Extract the (x, y) coordinate from the center of the cell holding the provided text.  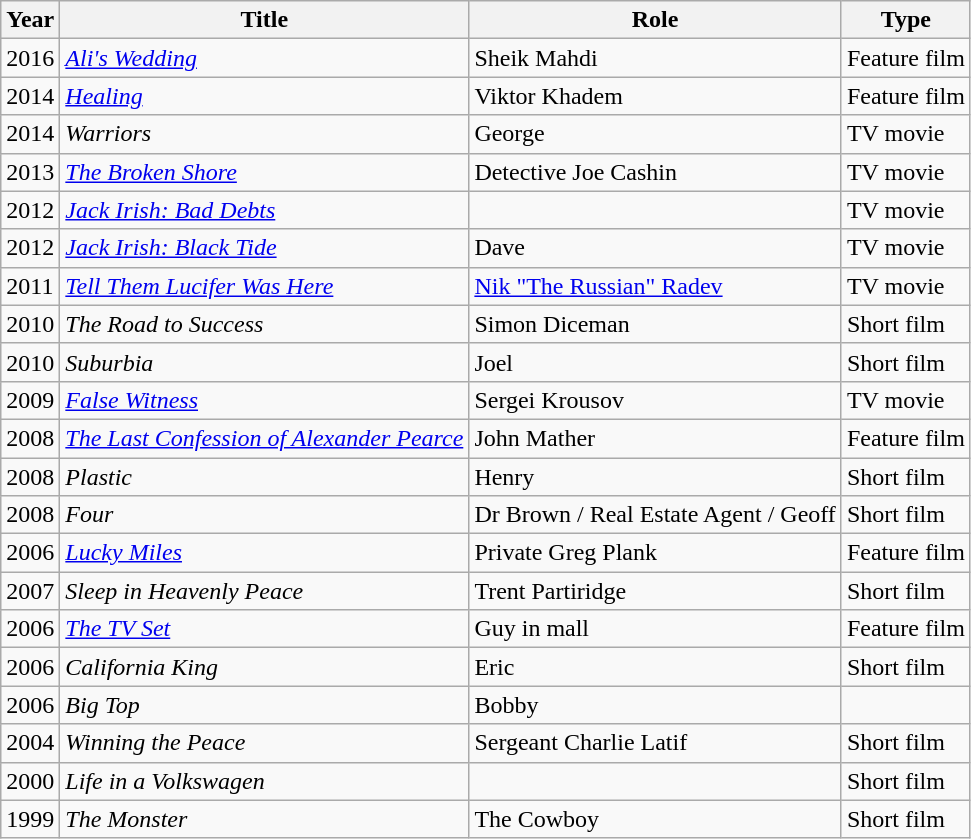
Role (656, 20)
Sheik Mahdi (656, 58)
Dr Brown / Real Estate Agent / Geoff (656, 515)
Jack Irish: Bad Debts (264, 210)
Winning the Peace (264, 743)
Dave (656, 248)
Year (30, 20)
Sergeant Charlie Latif (656, 743)
Simon Diceman (656, 324)
Warriors (264, 134)
2011 (30, 286)
Viktor Khadem (656, 96)
Jack Irish: Black Tide (264, 248)
Joel (656, 362)
Healing (264, 96)
California King (264, 667)
Plastic (264, 477)
Nik "The Russian" Radev (656, 286)
2013 (30, 172)
2004 (30, 743)
The TV Set (264, 629)
Big Top (264, 705)
The Last Confession of Alexander Pearce (264, 438)
Guy in mall (656, 629)
Lucky Miles (264, 553)
2009 (30, 400)
2000 (30, 781)
1999 (30, 819)
Eric (656, 667)
John Mather (656, 438)
Trent Partiridge (656, 591)
Sleep in Heavenly Peace (264, 591)
Four (264, 515)
2016 (30, 58)
Title (264, 20)
The Broken Shore (264, 172)
Detective Joe Cashin (656, 172)
Type (906, 20)
George (656, 134)
Private Greg Plank (656, 553)
The Cowboy (656, 819)
Life in a Volkswagen (264, 781)
False Witness (264, 400)
Suburbia (264, 362)
Henry (656, 477)
Sergei Krousov (656, 400)
Tell Them Lucifer Was Here (264, 286)
Ali's Wedding (264, 58)
Bobby (656, 705)
The Monster (264, 819)
The Road to Success (264, 324)
2007 (30, 591)
